Capture the cell that displays the provided text and extract its [x, y] central coordinate. 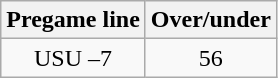
USU –7 [74, 58]
56 [210, 58]
Over/under [210, 20]
Pregame line [74, 20]
